Return the (x, y) coordinate for the center point of the cell that contains the specified text.  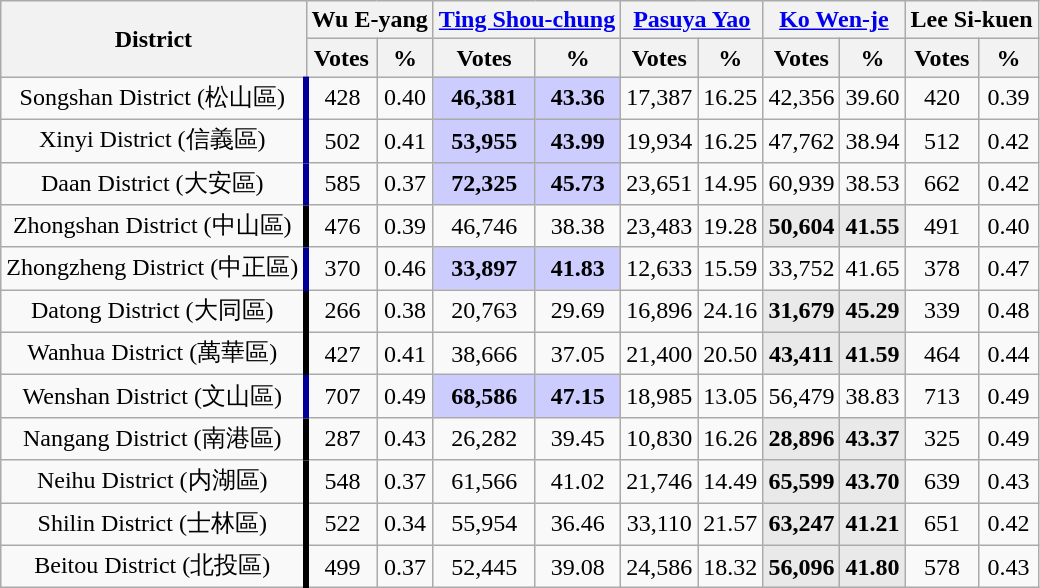
578 (942, 566)
713 (942, 396)
Zhongzheng District (中正區) (154, 268)
Shilin District (士林區) (154, 524)
585 (342, 184)
Nangang District (南港區) (154, 438)
65,599 (802, 482)
16.26 (730, 438)
Neihu District (内湖區) (154, 482)
38.94 (872, 140)
0.47 (1008, 268)
41.21 (872, 524)
37.05 (578, 354)
476 (342, 226)
Beitou District (北投區) (154, 566)
24.16 (730, 312)
19.28 (730, 226)
43,411 (802, 354)
12,633 (660, 268)
23,651 (660, 184)
14.95 (730, 184)
0.48 (1008, 312)
325 (942, 438)
21,400 (660, 354)
38,666 (484, 354)
502 (342, 140)
19,934 (660, 140)
10,830 (660, 438)
Daan District (大安區) (154, 184)
420 (942, 98)
15.59 (730, 268)
Datong District (大同區) (154, 312)
41.65 (872, 268)
33,110 (660, 524)
45.73 (578, 184)
Pasuya Yao (692, 20)
42,356 (802, 98)
522 (342, 524)
Songshan District (松山區) (154, 98)
21,746 (660, 482)
56,479 (802, 396)
39.45 (578, 438)
Wanhua District (萬華區) (154, 354)
Wenshan District (文山區) (154, 396)
13.05 (730, 396)
47.15 (578, 396)
21.57 (730, 524)
339 (942, 312)
43.70 (872, 482)
43.36 (578, 98)
63,247 (802, 524)
14.49 (730, 482)
266 (342, 312)
55,954 (484, 524)
53,955 (484, 140)
378 (942, 268)
41.59 (872, 354)
33,897 (484, 268)
662 (942, 184)
18.32 (730, 566)
52,445 (484, 566)
499 (342, 566)
46,381 (484, 98)
651 (942, 524)
28,896 (802, 438)
Xinyi District (信義區) (154, 140)
50,604 (802, 226)
20.50 (730, 354)
0.34 (406, 524)
43.37 (872, 438)
24,586 (660, 566)
39.60 (872, 98)
41.83 (578, 268)
60,939 (802, 184)
33,752 (802, 268)
36.46 (578, 524)
370 (342, 268)
428 (342, 98)
38.38 (578, 226)
427 (342, 354)
287 (342, 438)
16,896 (660, 312)
26,282 (484, 438)
639 (942, 482)
512 (942, 140)
38.83 (872, 396)
548 (342, 482)
491 (942, 226)
38.53 (872, 184)
18,985 (660, 396)
Ko Wen-je (834, 20)
41.55 (872, 226)
Wu E-yang (370, 20)
20,763 (484, 312)
31,679 (802, 312)
56,096 (802, 566)
District (154, 39)
17,387 (660, 98)
Ting Shou-chung (526, 20)
47,762 (802, 140)
0.38 (406, 312)
72,325 (484, 184)
707 (342, 396)
61,566 (484, 482)
45.29 (872, 312)
41.02 (578, 482)
29.69 (578, 312)
Zhongshan District (中山區) (154, 226)
0.44 (1008, 354)
39.08 (578, 566)
23,483 (660, 226)
43.99 (578, 140)
0.46 (406, 268)
Lee Si-kuen (972, 20)
464 (942, 354)
41.80 (872, 566)
68,586 (484, 396)
46,746 (484, 226)
